Output the [X, Y] coordinate of the center of the cell containing the given text.  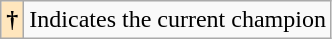
† [12, 20]
Indicates the current champion [178, 20]
